Locate the cell with the specified text and output its (X, Y) center coordinate. 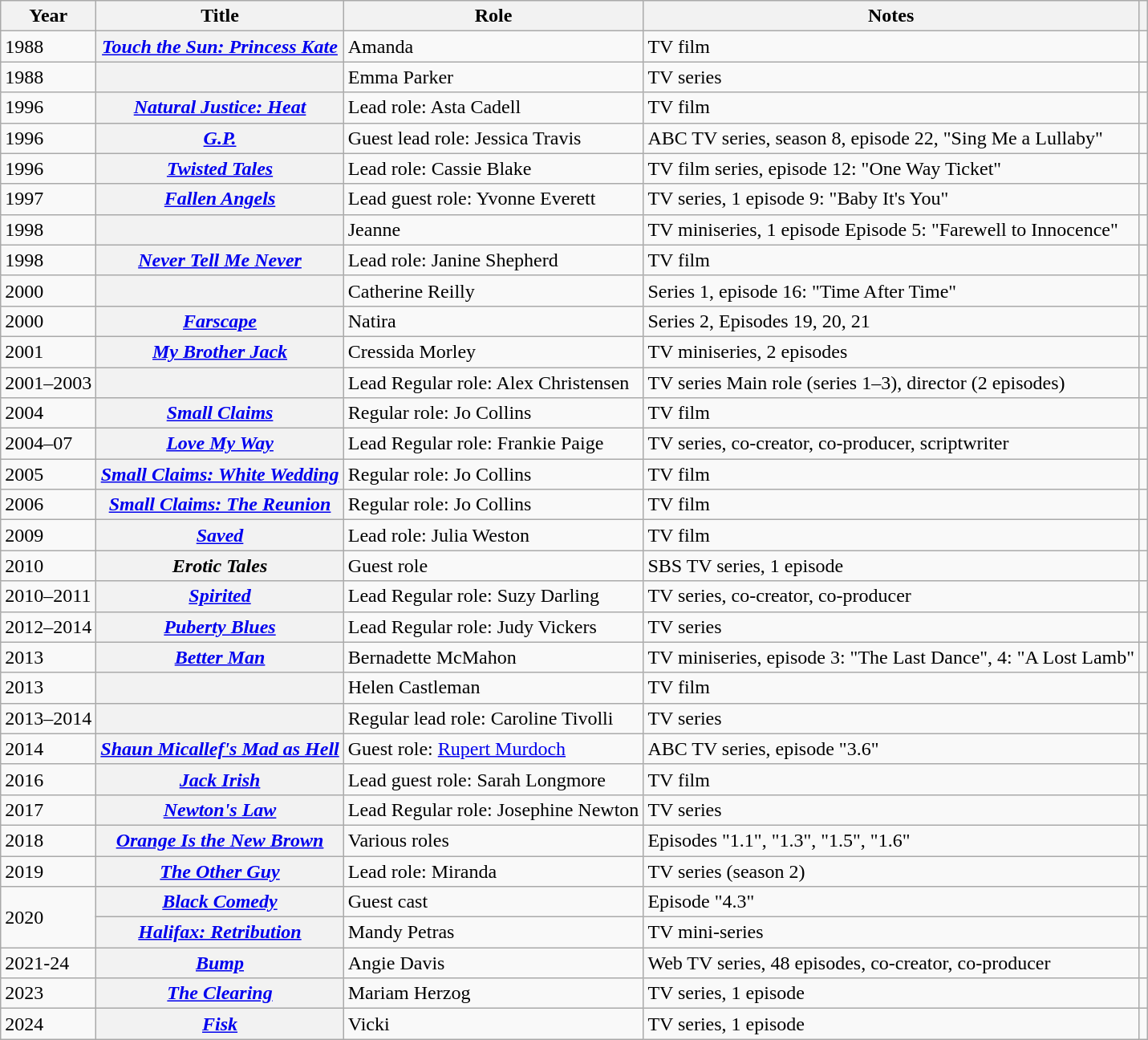
Lead role: Cassie Blake (493, 169)
Guest role: Rupert Murdoch (493, 749)
Amanda (493, 47)
TV series, 1 episode 9: "Baby It's You" (891, 199)
Jack Irish (220, 779)
Helen Castleman (493, 688)
G.P. (220, 138)
Lead Regular role: Josephine Newton (493, 810)
Never Tell Me Never (220, 260)
Lead Regular role: Alex Christensen (493, 383)
SBS TV series, 1 episode (891, 566)
2010 (48, 566)
Guest role (493, 566)
Lead role: Julia Weston (493, 535)
2009 (48, 535)
Small Claims: The Reunion (220, 505)
Various roles (493, 840)
TV series, co-creator, co-producer, scriptwriter (891, 444)
2012–2014 (48, 627)
Notes (891, 16)
Newton's Law (220, 810)
Shaun Micallef's Mad as Hell (220, 749)
2006 (48, 505)
2020 (48, 917)
Farscape (220, 321)
Small Claims: White Wedding (220, 474)
Angie Davis (493, 963)
Orange Is the New Brown (220, 840)
Mariam Herzog (493, 993)
Love My Way (220, 444)
Lead guest role: Sarah Longmore (493, 779)
2013–2014 (48, 718)
2001–2003 (48, 383)
Erotic Tales (220, 566)
2023 (48, 993)
Role (493, 16)
Episodes "1.1", "1.3", "1.5", "1.6" (891, 840)
2010–2011 (48, 596)
Lead role: Miranda (493, 871)
ABC TV series, episode "3.6" (891, 749)
Puberty Blues (220, 627)
TV miniseries, 1 episode Episode 5: "Farewell to Innocence" (891, 230)
Episode "4.3" (891, 902)
Halifax: Retribution (220, 932)
2017 (48, 810)
Year (48, 16)
The Clearing (220, 993)
Bump (220, 963)
Lead guest role: Yvonne Everett (493, 199)
Spirited (220, 596)
ABC TV series, season 8, episode 22, "Sing Me a Lullaby" (891, 138)
2019 (48, 871)
Catherine Reilly (493, 290)
Lead Regular role: Frankie Paige (493, 444)
2018 (48, 840)
Lead role: Asta Cadell (493, 108)
Emma Parker (493, 77)
Natural Justice: Heat (220, 108)
Twisted Tales (220, 169)
Touch the Sun: Princess Kate (220, 47)
Lead role: Janine Shepherd (493, 260)
TV series Main role (series 1–3), director (2 episodes) (891, 383)
Cressida Morley (493, 351)
Series 1, episode 16: "Time After Time" (891, 290)
Guest lead role: Jessica Travis (493, 138)
Guest cast (493, 902)
2004–07 (48, 444)
TV mini-series (891, 932)
2024 (48, 1024)
Better Man (220, 657)
2004 (48, 413)
TV miniseries, episode 3: "The Last Dance", 4: "A Lost Lamb" (891, 657)
Vicki (493, 1024)
Fallen Angels (220, 199)
The Other Guy (220, 871)
1997 (48, 199)
Natira (493, 321)
2016 (48, 779)
Regular lead role: Caroline Tivolli (493, 718)
Title (220, 16)
Saved (220, 535)
Jeanne (493, 230)
Lead Regular role: Suzy Darling (493, 596)
Small Claims (220, 413)
Fisk (220, 1024)
Lead Regular role: Judy Vickers (493, 627)
2014 (48, 749)
2001 (48, 351)
Bernadette McMahon (493, 657)
Series 2, Episodes 19, 20, 21 (891, 321)
2021-24 (48, 963)
TV film series, episode 12: "One Way Ticket" (891, 169)
TV miniseries, 2 episodes (891, 351)
TV series, co-creator, co-producer (891, 596)
Web TV series, 48 episodes, co-creator, co-producer (891, 963)
TV series (season 2) (891, 871)
Mandy Petras (493, 932)
2005 (48, 474)
My Brother Jack (220, 351)
Black Comedy (220, 902)
